Capture the cell that displays the provided text and extract its (x, y) central coordinate. 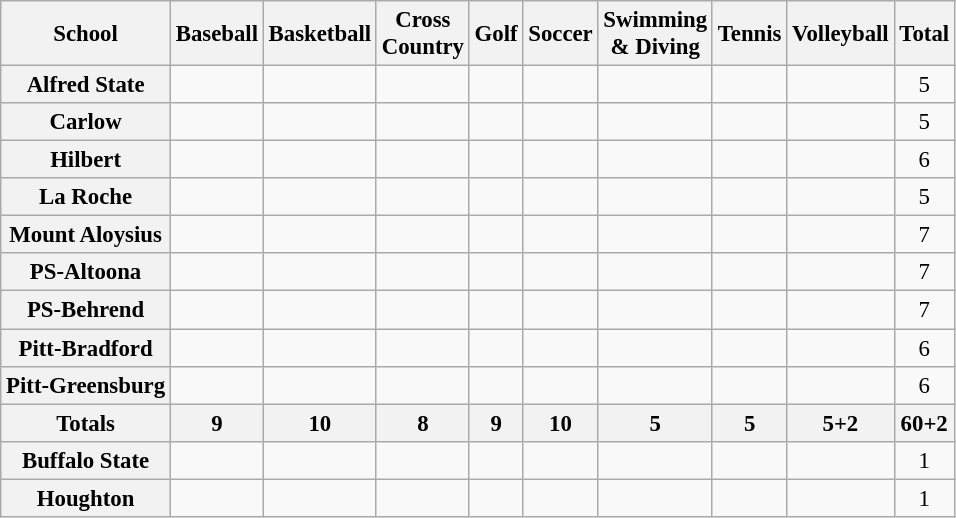
PS-Behrend (86, 310)
Pitt-Greensburg (86, 385)
Basketball (320, 34)
Buffalo State (86, 460)
Hilbert (86, 160)
Golf (496, 34)
Baseball (216, 34)
Totals (86, 423)
5+2 (840, 423)
Volleyball (840, 34)
La Roche (86, 197)
Tennis (749, 34)
Swimming& Diving (655, 34)
Total (924, 34)
School (86, 34)
Mount Aloysius (86, 235)
CrossCountry (422, 34)
Alfred State (86, 85)
PS-Altoona (86, 273)
Carlow (86, 122)
Pitt-Bradford (86, 348)
60+2 (924, 423)
Soccer (560, 34)
8 (422, 423)
Houghton (86, 498)
